Output the [x, y] coordinate of the center of the cell containing the given text.  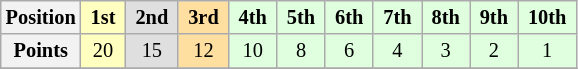
15 [152, 51]
9th [494, 17]
6 [349, 51]
5th [301, 17]
6th [349, 17]
Points [41, 51]
8 [301, 51]
4th [253, 17]
3 [446, 51]
10 [253, 51]
8th [446, 17]
3rd [203, 17]
1 [547, 51]
2 [494, 51]
12 [203, 51]
Position [41, 17]
10th [547, 17]
7th [397, 17]
1st [104, 17]
2nd [152, 17]
4 [397, 51]
20 [104, 51]
